Find where the given text appears and provide that cell's center as (X, Y) coordinate. 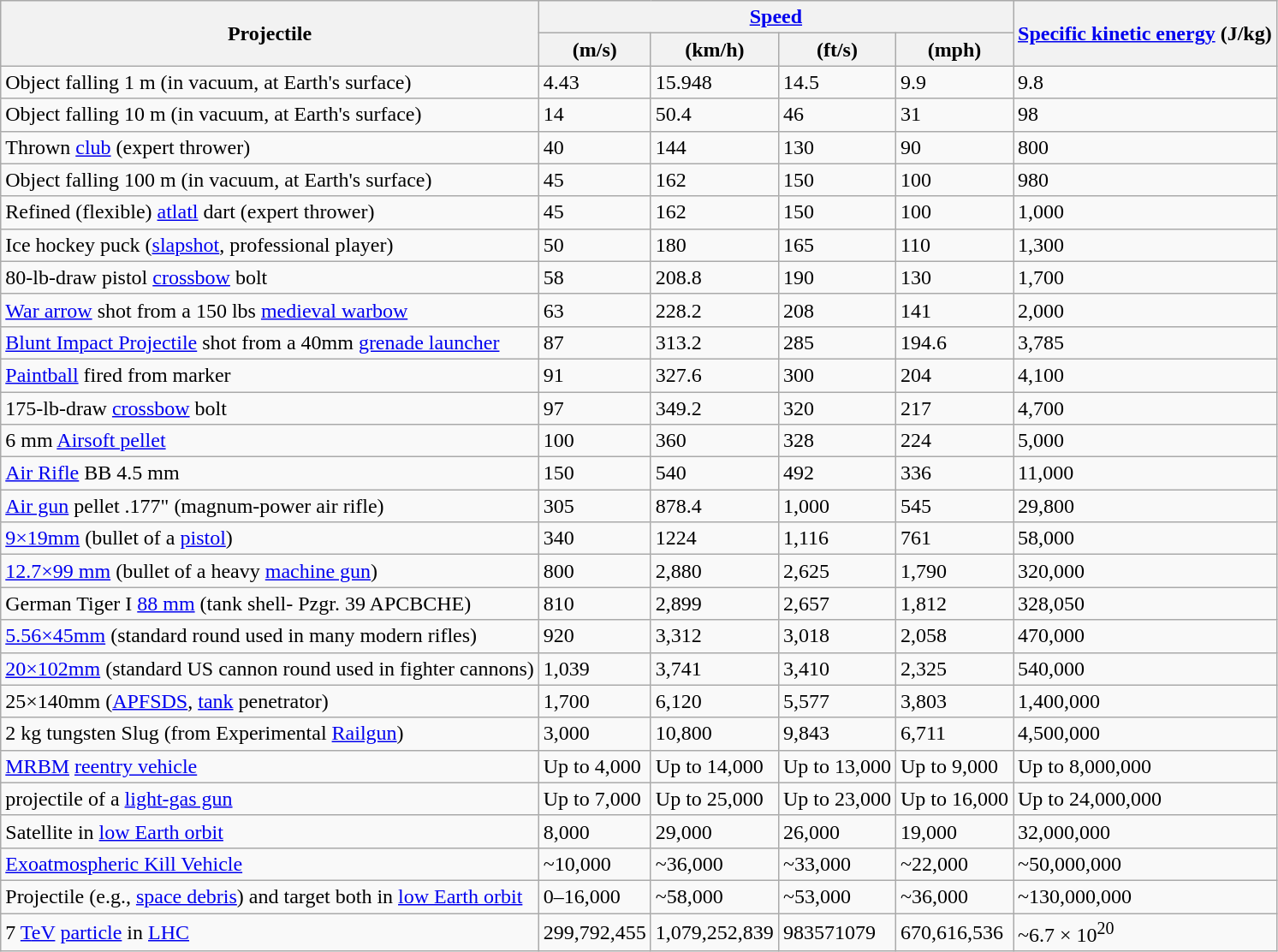
3,785 (1145, 342)
Refined (flexible) atlatl dart (expert thrower) (270, 212)
3,000 (594, 734)
Up to 9,000 (954, 766)
80-lb-draw pistol crossbow bolt (270, 277)
25×140mm (APFSDS, tank penetrator) (270, 701)
9×19mm (bullet of a pistol) (270, 538)
(km/h) (714, 50)
208 (837, 310)
328 (837, 441)
Object falling 10 m (in vacuum, at Earth's surface) (270, 115)
3,312 (714, 636)
9.9 (954, 82)
920 (594, 636)
0–16,000 (594, 896)
320,000 (1145, 571)
540 (714, 473)
670,616,536 (954, 931)
11,000 (1145, 473)
Up to 7,000 (594, 799)
3,410 (837, 669)
336 (954, 473)
204 (954, 375)
91 (594, 375)
~50,000,000 (1145, 864)
Up to 13,000 (837, 766)
285 (837, 342)
4.43 (594, 82)
6,120 (714, 701)
194.6 (954, 342)
313.2 (714, 342)
217 (954, 408)
29,800 (1145, 506)
878.4 (714, 506)
1,400,000 (1145, 701)
300 (837, 375)
63 (594, 310)
Up to 14,000 (714, 766)
97 (594, 408)
46 (837, 115)
761 (954, 538)
Up to 16,000 (954, 799)
180 (714, 245)
3,018 (837, 636)
2 kg tungsten Slug (from Experimental Railgun) (270, 734)
Air gun pellet .177" (magnum-power air rifle) (270, 506)
(m/s) (594, 50)
2,000 (1145, 310)
Paintball fired from marker (270, 375)
Object falling 100 m (in vacuum, at Earth's surface) (270, 180)
320 (837, 408)
19,000 (954, 831)
3,741 (714, 669)
~130,000,000 (1145, 896)
Up to 25,000 (714, 799)
6,711 (954, 734)
340 (594, 538)
40 (594, 147)
175-lb-draw crossbow bolt (270, 408)
50 (594, 245)
58,000 (1145, 538)
Ice hockey puck (slapshot, professional player) (270, 245)
983571079 (837, 931)
Air Rifle BB 4.5 mm (270, 473)
14.5 (837, 82)
4,500,000 (1145, 734)
Thrown club (expert thrower) (270, 147)
87 (594, 342)
War arrow shot from a 150 lbs medieval warbow (270, 310)
4,100 (1145, 375)
98 (1145, 115)
980 (1145, 180)
5,000 (1145, 441)
5,577 (837, 701)
7 TeV particle in LHC (270, 931)
58 (594, 277)
327.6 (714, 375)
5.56×45mm (standard round used in many modern rifles) (270, 636)
1,079,252,839 (714, 931)
~10,000 (594, 864)
Projectile (e.g., space debris) and target both in low Earth orbit (270, 896)
Specific kinetic energy (J/kg) (1145, 33)
~53,000 (837, 896)
1,790 (954, 571)
(ft/s) (837, 50)
Object falling 1 m (in vacuum, at Earth's surface) (270, 82)
141 (954, 310)
2,058 (954, 636)
14 (594, 115)
Blunt Impact Projectile shot from a 40mm grenade launcher (270, 342)
1,300 (1145, 245)
492 (837, 473)
6 mm Airsoft pellet (270, 441)
540,000 (1145, 669)
228.2 (714, 310)
Exoatmospheric Kill Vehicle (270, 864)
9.8 (1145, 82)
10,800 (714, 734)
~6.7 × 1020 (1145, 931)
4,700 (1145, 408)
15.948 (714, 82)
~22,000 (954, 864)
349.2 (714, 408)
Projectile (270, 33)
208.8 (714, 277)
~33,000 (837, 864)
360 (714, 441)
12.7×99 mm (bullet of a heavy machine gun) (270, 571)
~58,000 (714, 896)
470,000 (1145, 636)
1,812 (954, 604)
810 (594, 604)
MRBM reentry vehicle (270, 766)
90 (954, 147)
110 (954, 245)
Satellite in low Earth orbit (270, 831)
31 (954, 115)
328,050 (1145, 604)
German Tiger I 88 mm (tank shell- Pzgr. 39 APCBCHE) (270, 604)
3,803 (954, 701)
1,116 (837, 538)
1,039 (594, 669)
50.4 (714, 115)
305 (594, 506)
Speed (776, 17)
2,325 (954, 669)
2,880 (714, 571)
(mph) (954, 50)
Up to 4,000 (594, 766)
299,792,455 (594, 931)
1224 (714, 538)
20×102mm (standard US cannon round used in fighter cannons) (270, 669)
545 (954, 506)
Up to 24,000,000 (1145, 799)
2,625 (837, 571)
29,000 (714, 831)
2,657 (837, 604)
224 (954, 441)
165 (837, 245)
Up to 8,000,000 (1145, 766)
32,000,000 (1145, 831)
Up to 23,000 (837, 799)
8,000 (594, 831)
26,000 (837, 831)
190 (837, 277)
144 (714, 147)
2,899 (714, 604)
projectile of a light-gas gun (270, 799)
9,843 (837, 734)
